Return [x, y] of the center of cell containing provided text 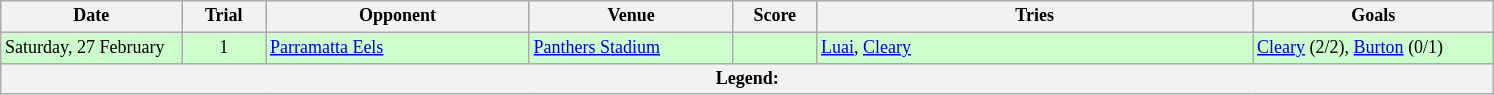
Luai, Cleary [1035, 48]
Cleary (2/2), Burton (0/1) [1374, 48]
Date [92, 16]
Tries [1035, 16]
Score [775, 16]
Trial [224, 16]
1 [224, 48]
Legend: [748, 78]
Opponent [398, 16]
Parramatta Eels [398, 48]
Venue [631, 16]
Panthers Stadium [631, 48]
Saturday, 27 February [92, 48]
Goals [1374, 16]
